Pinpoint the cell where the given text exists, returning its [x, y] midpoint coordinate. 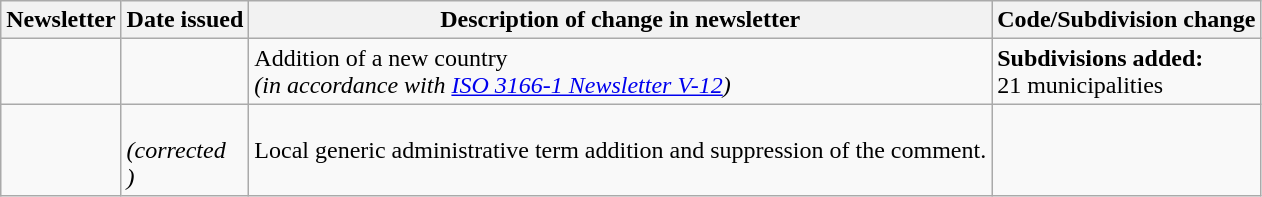
(corrected ) [185, 150]
Subdivisions added: 21 municipalities [1126, 72]
Date issued [185, 20]
Description of change in newsletter [620, 20]
Newsletter [61, 20]
Local generic administrative term addition and suppression of the comment. [620, 150]
Addition of a new country (in accordance with ISO 3166-1 Newsletter V-12) [620, 72]
Code/Subdivision change [1126, 20]
